Locate the cell with the specified text and output its (X, Y) center coordinate. 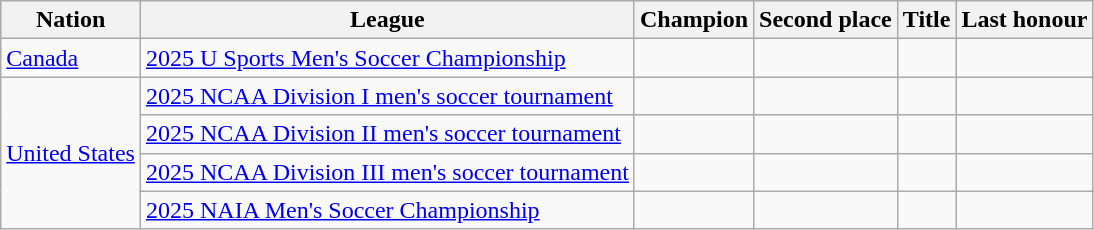
Title (926, 20)
2025 NAIA Men's Soccer Championship (387, 210)
League (387, 20)
Second place (826, 20)
Nation (71, 20)
United States (71, 153)
2025 U Sports Men's Soccer Championship (387, 58)
Last honour (1024, 20)
2025 NCAA Division II men's soccer tournament (387, 134)
2025 NCAA Division III men's soccer tournament (387, 172)
Champion (694, 20)
Canada (71, 58)
2025 NCAA Division I men's soccer tournament (387, 96)
